Pinpoint the cell where the given text exists, returning its [x, y] midpoint coordinate. 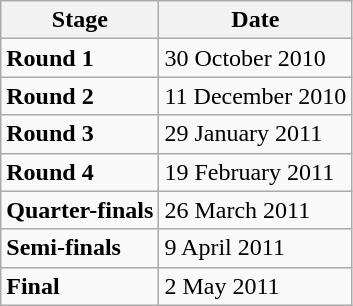
Quarter-finals [80, 210]
29 January 2011 [256, 134]
Final [80, 286]
2 May 2011 [256, 286]
Round 2 [80, 96]
Round 3 [80, 134]
Semi-finals [80, 248]
19 February 2011 [256, 172]
26 March 2011 [256, 210]
Date [256, 20]
30 October 2010 [256, 58]
Round 1 [80, 58]
11 December 2010 [256, 96]
Round 4 [80, 172]
9 April 2011 [256, 248]
Stage [80, 20]
